Scan for the cell matching the given text and deliver its [x, y] coordinate at center. 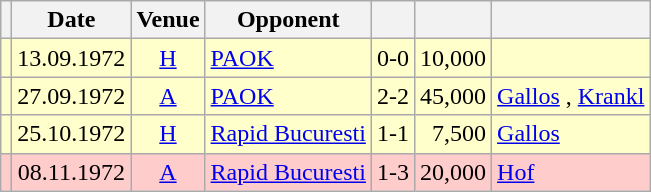
2-2 [392, 96]
27.09.1972 [72, 96]
Gallos , Krankl [571, 96]
Venue [168, 20]
10,000 [454, 58]
25.10.1972 [72, 134]
20,000 [454, 172]
0-0 [392, 58]
Gallos [571, 134]
08.11.1972 [72, 172]
Date [72, 20]
1-3 [392, 172]
Opponent [288, 20]
45,000 [454, 96]
7,500 [454, 134]
13.09.1972 [72, 58]
Hof [571, 172]
1-1 [392, 134]
